Extract the (X, Y) coordinate from the center of the cell holding the provided text.  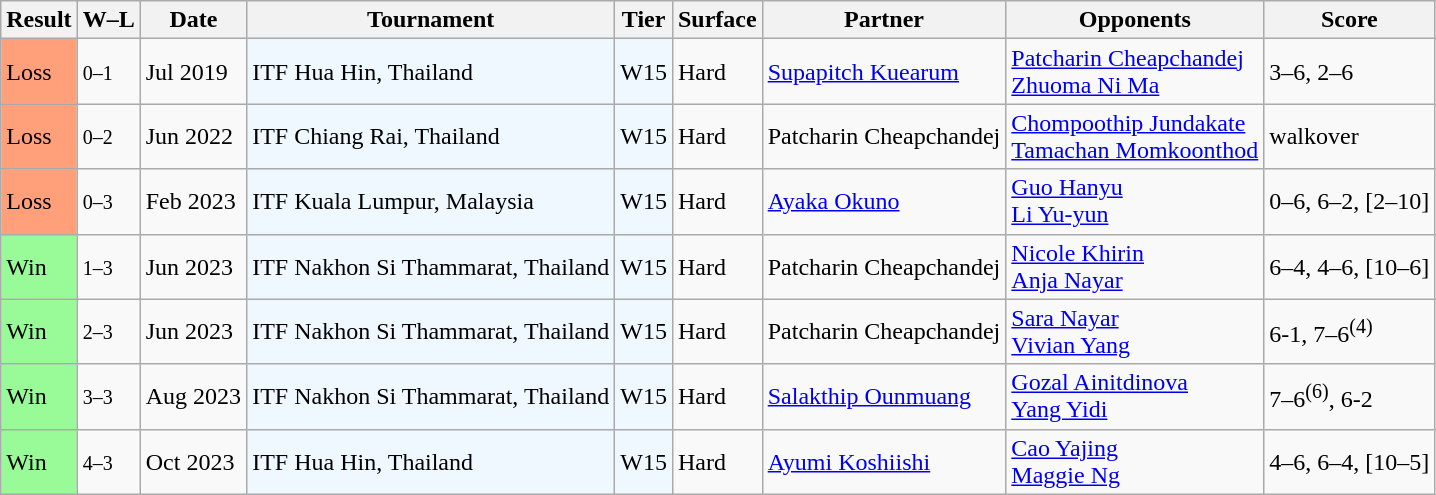
Result (39, 20)
2–3 (108, 332)
7–6(6), 6-2 (1350, 396)
Date (193, 20)
W–L (108, 20)
4–3 (108, 462)
Opponents (1135, 20)
Salakthip Ounmuang (884, 396)
Surface (717, 20)
Ayumi Koshiishi (884, 462)
6-1, 7–6(4) (1350, 332)
Partner (884, 20)
Oct 2023 (193, 462)
6–4, 4–6, [10–6] (1350, 266)
Sara Nayar Vivian Yang (1135, 332)
walkover (1350, 136)
Feb 2023 (193, 202)
Score (1350, 20)
Chompoothip Jundakate Tamachan Momkoonthod (1135, 136)
1–3 (108, 266)
0–1 (108, 72)
Patcharin Cheapchandej Zhuoma Ni Ma (1135, 72)
Ayaka Okuno (884, 202)
0–2 (108, 136)
Gozal Ainitdinova Yang Yidi (1135, 396)
Guo Hanyu Li Yu-yun (1135, 202)
3–6, 2–6 (1350, 72)
Cao Yajing Maggie Ng (1135, 462)
Tier (644, 20)
3–3 (108, 396)
4–6, 6–4, [10–5] (1350, 462)
Aug 2023 (193, 396)
Supapitch Kuearum (884, 72)
0–6, 6–2, [2–10] (1350, 202)
ITF Chiang Rai, Thailand (431, 136)
ITF Kuala Lumpur, Malaysia (431, 202)
Jun 2022 (193, 136)
Jul 2019 (193, 72)
Tournament (431, 20)
Nicole Khirin Anja Nayar (1135, 266)
0–3 (108, 202)
